Locate the cell with the specified text and output its [x, y] center coordinate. 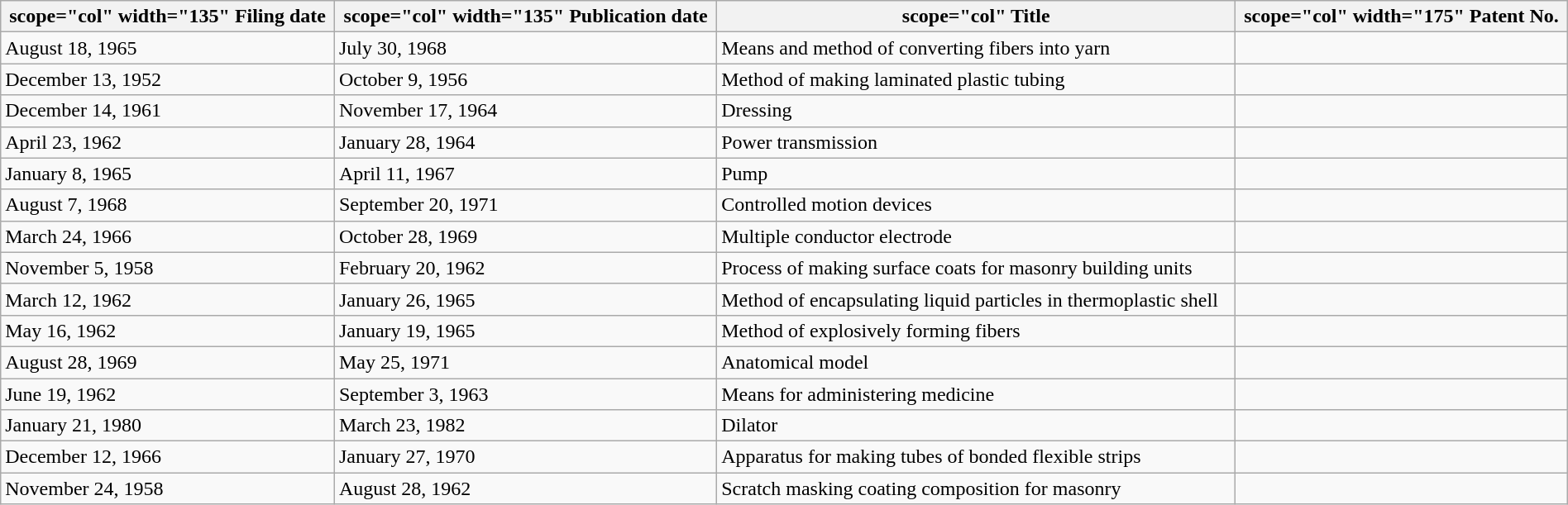
October 9, 1956 [525, 79]
November 17, 1964 [525, 111]
Anatomical model [976, 362]
January 28, 1964 [525, 142]
Means for administering medicine [976, 394]
Multiple conductor electrode [976, 236]
January 27, 1970 [525, 457]
Pump [976, 174]
August 28, 1962 [525, 488]
September 20, 1971 [525, 205]
November 24, 1958 [168, 488]
Controlled motion devices [976, 205]
Apparatus for making tubes of bonded flexible strips [976, 457]
Dilator [976, 426]
April 23, 1962 [168, 142]
March 23, 1982 [525, 426]
May 25, 1971 [525, 362]
June 19, 1962 [168, 394]
scope="col" width="135" Publication date [525, 17]
Scratch masking coating composition for masonry [976, 488]
scope="col" Title [976, 17]
Process of making surface coats for masonry building units [976, 268]
scope="col" width="135" Filing date [168, 17]
March 24, 1966 [168, 236]
Method of explosively forming fibers [976, 331]
January 21, 1980 [168, 426]
July 30, 1968 [525, 48]
Dressing [976, 111]
January 19, 1965 [525, 331]
December 14, 1961 [168, 111]
August 18, 1965 [168, 48]
January 8, 1965 [168, 174]
December 12, 1966 [168, 457]
August 28, 1969 [168, 362]
Means and method of converting fibers into yarn [976, 48]
March 12, 1962 [168, 299]
May 16, 1962 [168, 331]
January 26, 1965 [525, 299]
October 28, 1969 [525, 236]
April 11, 1967 [525, 174]
December 13, 1952 [168, 79]
Method of encapsulating liquid particles in thermoplastic shell [976, 299]
August 7, 1968 [168, 205]
scope="col" width="175" Patent No. [1402, 17]
Method of making laminated plastic tubing [976, 79]
February 20, 1962 [525, 268]
November 5, 1958 [168, 268]
Power transmission [976, 142]
September 3, 1963 [525, 394]
